Find where the given text appears and provide that cell's center as [X, Y] coordinate. 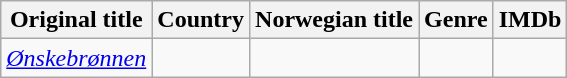
Ønskebrønnen [76, 58]
IMDb [530, 20]
Norwegian title [334, 20]
Genre [456, 20]
Original title [76, 20]
Country [201, 20]
